Locate the cell with the specified text and output its (x, y) center coordinate. 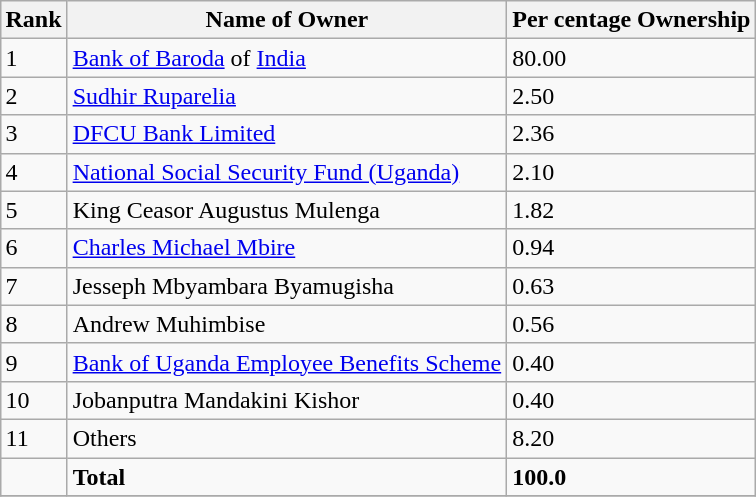
2 (34, 96)
Jobanputra Mandakini Kishor (287, 400)
Name of Owner (287, 20)
Bank of Baroda of India (287, 58)
DFCU Bank Limited (287, 134)
Others (287, 438)
1.82 (632, 210)
5 (34, 210)
9 (34, 362)
0.63 (632, 286)
Bank of Uganda Employee Benefits Scheme (287, 362)
Total (287, 477)
Andrew Muhimbise (287, 324)
Rank (34, 20)
8.20 (632, 438)
Jesseph Mbyambara Byamugisha (287, 286)
King Ceasor Augustus Mulenga (287, 210)
80.00 (632, 58)
3 (34, 134)
Per centage Ownership (632, 20)
0.56 (632, 324)
7 (34, 286)
6 (34, 248)
10 (34, 400)
1 (34, 58)
2.50 (632, 96)
4 (34, 172)
100.0 (632, 477)
Charles Michael Mbire (287, 248)
8 (34, 324)
0.94 (632, 248)
Sudhir Ruparelia (287, 96)
2.10 (632, 172)
11 (34, 438)
National Social Security Fund (Uganda) (287, 172)
2.36 (632, 134)
